Output the (x, y) coordinate of the center of the cell containing the given text.  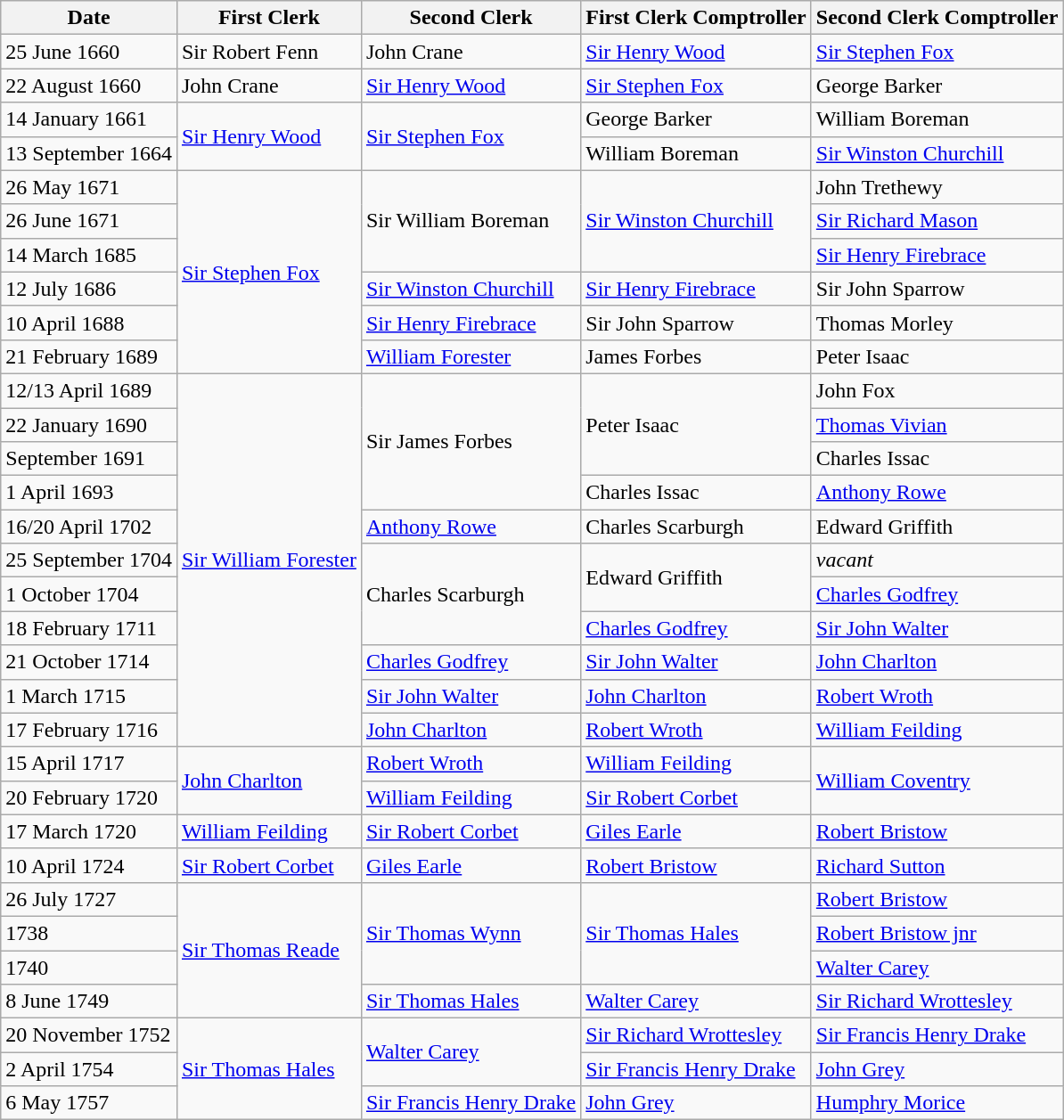
September 1691 (89, 459)
26 July 1727 (89, 899)
Sir William Forester (269, 560)
Thomas Vivian (937, 425)
vacant (937, 560)
25 June 1660 (89, 52)
Thomas Morley (937, 323)
6 May 1757 (89, 1103)
22 August 1660 (89, 86)
10 April 1688 (89, 323)
20 November 1752 (89, 1035)
22 January 1690 (89, 425)
James Forbes (697, 356)
18 February 1711 (89, 628)
8 June 1749 (89, 1001)
14 March 1685 (89, 255)
1 October 1704 (89, 594)
1 April 1693 (89, 493)
William Forester (471, 356)
Sir Thomas Wynn (471, 933)
26 May 1671 (89, 187)
Sir William Boreman (471, 221)
21 February 1689 (89, 356)
William Coventry (937, 781)
Date (89, 18)
26 June 1671 (89, 221)
Sir Robert Fenn (269, 52)
John Trethewy (937, 187)
14 January 1661 (89, 119)
1740 (89, 967)
First Clerk (269, 18)
2 April 1754 (89, 1069)
20 February 1720 (89, 797)
Robert Bristow jnr (937, 933)
16/20 April 1702 (89, 527)
12 July 1686 (89, 289)
Humphry Morice (937, 1103)
17 February 1716 (89, 730)
1 March 1715 (89, 696)
Richard Sutton (937, 865)
12/13 April 1689 (89, 390)
Sir Richard Mason (937, 221)
25 September 1704 (89, 560)
21 October 1714 (89, 662)
15 April 1717 (89, 764)
17 March 1720 (89, 831)
10 April 1724 (89, 865)
1738 (89, 933)
Sir Thomas Reade (269, 950)
First Clerk Comptroller (697, 18)
Second Clerk (471, 18)
Second Clerk Comptroller (937, 18)
Sir James Forbes (471, 441)
13 September 1664 (89, 153)
John Fox (937, 390)
